Output the [X, Y] coordinate of the center of the cell containing the given text.  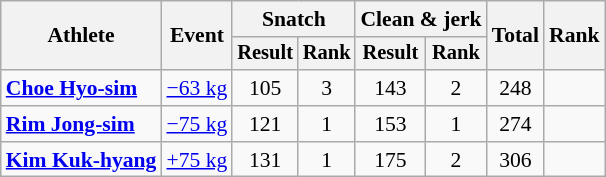
Choe Hyo-sim [82, 88]
Athlete [82, 36]
Clean & jerk [420, 19]
Snatch [294, 19]
105 [265, 88]
2 [456, 88]
−63 kg [196, 88]
274 [516, 124]
143 [390, 88]
248 [516, 88]
Total [516, 36]
Event [196, 36]
3 [327, 88]
Rim Jong-sim [82, 124]
−75 kg [196, 124]
153 [390, 124]
121 [265, 124]
